Capture the cell that displays the provided text and extract its (X, Y) central coordinate. 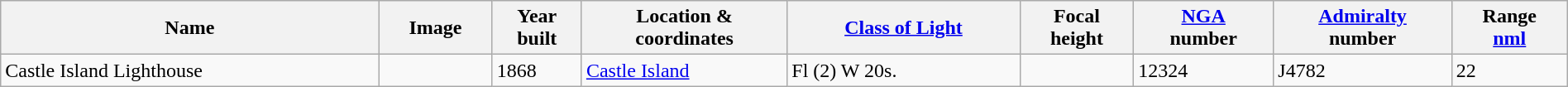
Class of Light (903, 28)
Rangenml (1509, 28)
1868 (537, 70)
Castle Island (684, 70)
Admiraltynumber (1363, 28)
Castle Island Lighthouse (190, 70)
12324 (1204, 70)
Name (190, 28)
J4782 (1363, 70)
Focalheight (1077, 28)
22 (1509, 70)
Location & coordinates (684, 28)
Yearbuilt (537, 28)
Fl (2) W 20s. (903, 70)
Image (435, 28)
NGAnumber (1204, 28)
